Locate the cell with the specified text and output its (X, Y) center coordinate. 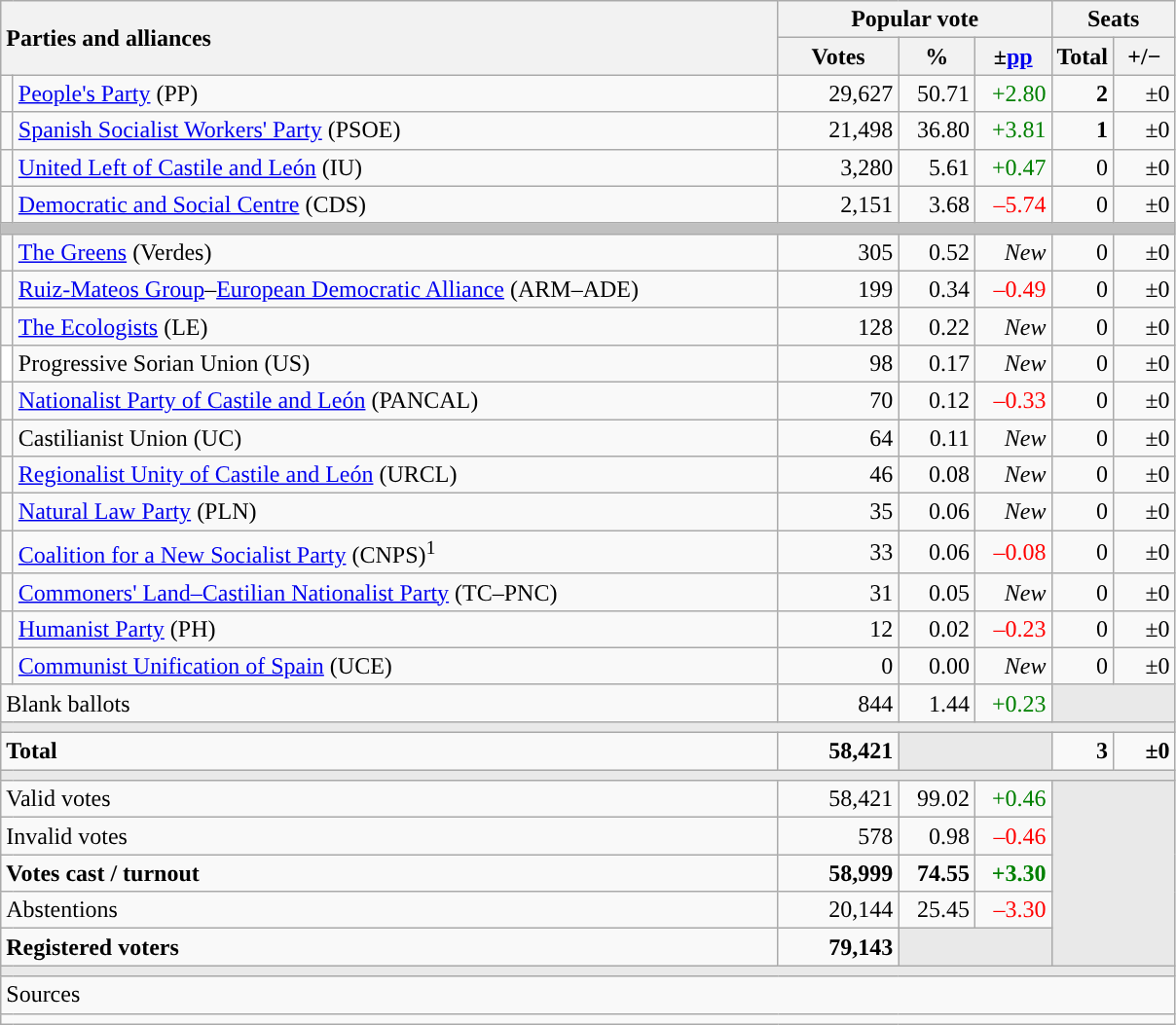
0.52 (937, 252)
Humanist Party (PH) (395, 629)
+3.81 (1012, 130)
578 (838, 836)
The Ecologists (LE) (395, 326)
2 (1083, 93)
Nationalist Party of Castile and León (PANCAL) (395, 400)
–0.46 (1012, 836)
199 (838, 289)
Valid votes (389, 799)
128 (838, 326)
Regionalist Unity of Castile and León (URCL) (395, 475)
–0.08 (1012, 553)
0.34 (937, 289)
0.00 (937, 666)
0.17 (937, 363)
Communist Unification of Spain (UCE) (395, 666)
Commoners' Land–Castilian Nationalist Party (TC–PNC) (395, 592)
98 (838, 363)
35 (838, 512)
% (937, 56)
–5.74 (1012, 204)
0.11 (937, 437)
305 (838, 252)
–0.23 (1012, 629)
25.45 (937, 910)
Blank ballots (389, 703)
+0.46 (1012, 799)
21,498 (838, 130)
2,151 (838, 204)
Democratic and Social Centre (CDS) (395, 204)
The Greens (Verdes) (395, 252)
1 (1083, 130)
12 (838, 629)
+0.47 (1012, 167)
+2.80 (1012, 93)
Registered voters (389, 947)
Popular vote (915, 19)
Votes cast / turnout (389, 873)
29,627 (838, 93)
United Left of Castile and León (IU) (395, 167)
3 (1083, 751)
Ruiz-Mateos Group–European Democratic Alliance (ARM–ADE) (395, 289)
36.80 (937, 130)
Sources (588, 995)
+0.23 (1012, 703)
Castilianist Union (UC) (395, 437)
0.22 (937, 326)
Progressive Sorian Union (US) (395, 363)
–0.49 (1012, 289)
+3.30 (1012, 873)
Coalition for a New Socialist Party (CNPS)1 (395, 553)
0.08 (937, 475)
0.12 (937, 400)
58,999 (838, 873)
46 (838, 475)
70 (838, 400)
Abstentions (389, 910)
74.55 (937, 873)
3.68 (937, 204)
Natural Law Party (PLN) (395, 512)
Parties and alliances (389, 38)
31 (838, 592)
0.05 (937, 592)
1.44 (937, 703)
People's Party (PP) (395, 93)
Spanish Socialist Workers' Party (PSOE) (395, 130)
33 (838, 553)
Invalid votes (389, 836)
0.02 (937, 629)
–0.33 (1012, 400)
+/− (1145, 56)
844 (838, 703)
0.98 (937, 836)
79,143 (838, 947)
20,144 (838, 910)
3,280 (838, 167)
Votes (838, 56)
–3.30 (1012, 910)
64 (838, 437)
±pp (1012, 56)
5.61 (937, 167)
50.71 (937, 93)
99.02 (937, 799)
Seats (1114, 19)
